From the cell containing the given text, extract its center point as [X, Y] coordinate. 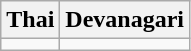
Thai [30, 20]
Devanagari [125, 20]
